Scan for the cell matching the given text and deliver its [x, y] coordinate at center. 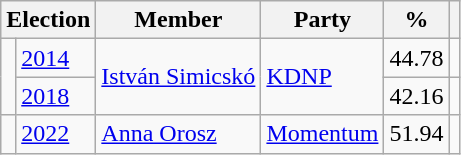
Party [322, 20]
Election [48, 20]
% [416, 20]
Anna Orosz [178, 134]
István Simicskó [178, 77]
2018 [56, 96]
42.16 [416, 96]
2022 [56, 134]
Momentum [322, 134]
51.94 [416, 134]
2014 [56, 58]
Member [178, 20]
44.78 [416, 58]
KDNP [322, 77]
